From the cell containing the given text, extract its center point as (x, y) coordinate. 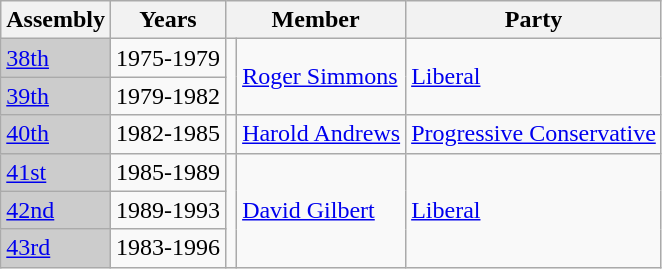
Member (316, 20)
43rd (56, 248)
40th (56, 134)
1989-1993 (168, 210)
42nd (56, 210)
Years (168, 20)
38th (56, 58)
1979-1982 (168, 96)
Progressive Conservative (534, 134)
1982-1985 (168, 134)
Assembly (56, 20)
Harold Andrews (322, 134)
1985-1989 (168, 172)
Party (534, 20)
David Gilbert (322, 210)
41st (56, 172)
1975-1979 (168, 58)
1983-1996 (168, 248)
39th (56, 96)
Roger Simmons (322, 77)
